Search for the cell housing the specified text and yield its (x, y) center coordinate. 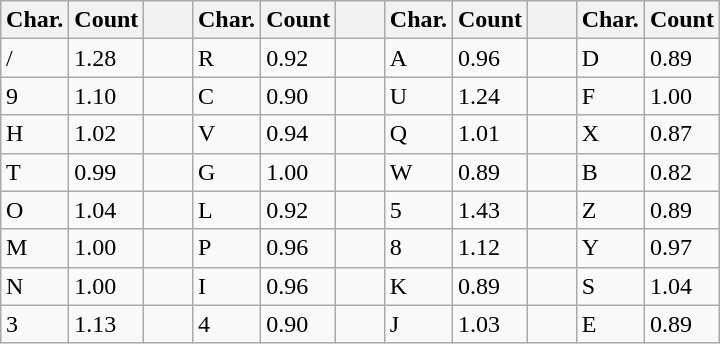
1.12 (490, 248)
5 (418, 210)
R (226, 58)
1.13 (106, 324)
1.24 (490, 96)
Z (610, 210)
D (610, 58)
0.87 (682, 134)
4 (226, 324)
0.94 (298, 134)
F (610, 96)
Q (418, 134)
A (418, 58)
I (226, 286)
M (35, 248)
3 (35, 324)
V (226, 134)
1.28 (106, 58)
J (418, 324)
1.43 (490, 210)
T (35, 172)
Y (610, 248)
K (418, 286)
9 (35, 96)
U (418, 96)
/ (35, 58)
X (610, 134)
L (226, 210)
1.01 (490, 134)
C (226, 96)
H (35, 134)
0.99 (106, 172)
0.82 (682, 172)
E (610, 324)
O (35, 210)
B (610, 172)
W (418, 172)
1.02 (106, 134)
1.03 (490, 324)
G (226, 172)
P (226, 248)
8 (418, 248)
N (35, 286)
1.10 (106, 96)
S (610, 286)
0.97 (682, 248)
